Search for the cell housing the specified text and yield its [X, Y] center coordinate. 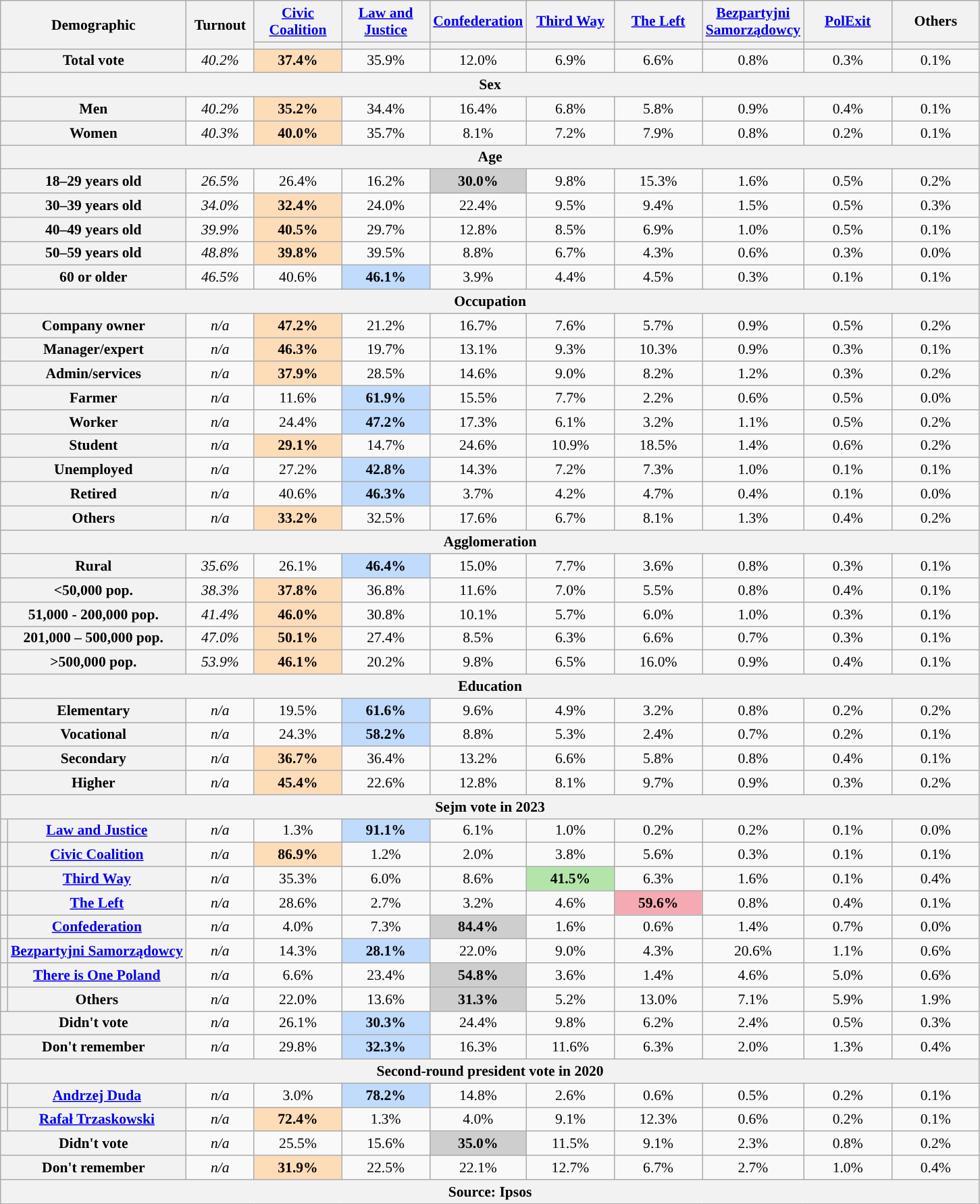
Student [93, 446]
22.6% [386, 783]
30.3% [386, 1023]
Demographic [93, 24]
21.2% [386, 325]
31.9% [298, 1168]
12.0% [478, 61]
Occupation [490, 302]
86.9% [298, 855]
Age [490, 157]
6.8% [570, 109]
41.5% [570, 879]
Manager/expert [93, 350]
>500,000 pop. [93, 662]
2.6% [570, 1095]
Elementary [93, 710]
9.6% [478, 710]
37.8% [298, 590]
15.5% [478, 398]
12.3% [659, 1120]
33.2% [298, 518]
3.8% [570, 855]
4.5% [659, 278]
50.1% [298, 638]
8.6% [478, 879]
30.0% [478, 182]
16.0% [659, 662]
26.5% [220, 182]
2.3% [753, 1144]
22.5% [386, 1168]
46.5% [220, 278]
17.3% [478, 422]
10.1% [478, 614]
18–29 years old [93, 182]
5.0% [848, 975]
35.7% [386, 133]
3.9% [478, 278]
48.8% [220, 253]
9.4% [659, 205]
50–59 years old [93, 253]
58.2% [386, 735]
2.2% [659, 398]
5.5% [659, 590]
9.5% [570, 205]
5.6% [659, 855]
72.4% [298, 1120]
35.2% [298, 109]
37.4% [298, 61]
59.6% [659, 903]
11.5% [570, 1144]
35.6% [220, 567]
16.2% [386, 182]
23.4% [386, 975]
Andrzej Duda [97, 1095]
40.0% [298, 133]
40.3% [220, 133]
16.3% [478, 1047]
4.2% [570, 494]
12.7% [570, 1168]
7.1% [753, 999]
20.2% [386, 662]
6.2% [659, 1023]
Sejm vote in 2023 [490, 807]
10.3% [659, 350]
29.8% [298, 1047]
39.8% [298, 253]
35.0% [478, 1144]
91.1% [386, 831]
29.1% [298, 446]
51,000 - 200,000 pop. [93, 614]
46.4% [386, 567]
78.2% [386, 1095]
10.9% [570, 446]
22.4% [478, 205]
13.1% [478, 350]
41.4% [220, 614]
201,000 – 500,000 pop. [93, 638]
PolExit [848, 22]
39.9% [220, 230]
34.0% [220, 205]
29.7% [386, 230]
31.3% [478, 999]
24.0% [386, 205]
5.3% [570, 735]
40–49 years old [93, 230]
Second-round president vote in 2020 [490, 1072]
Rural [93, 567]
36.7% [298, 759]
Education [490, 687]
Company owner [93, 325]
Admin/services [93, 374]
84.4% [478, 927]
7.0% [570, 590]
22.1% [478, 1168]
Source: Ipsos [490, 1192]
4.7% [659, 494]
9.7% [659, 783]
34.4% [386, 109]
20.6% [753, 951]
6.5% [570, 662]
Higher [93, 783]
30.8% [386, 614]
Turnout [220, 24]
3.0% [298, 1095]
19.5% [298, 710]
15.3% [659, 182]
19.7% [386, 350]
53.9% [220, 662]
<50,000 pop. [93, 590]
16.7% [478, 325]
54.8% [478, 975]
13.6% [386, 999]
Farmer [93, 398]
14.7% [386, 446]
Secondary [93, 759]
47.0% [220, 638]
38.3% [220, 590]
1.5% [753, 205]
45.4% [298, 783]
61.6% [386, 710]
28.1% [386, 951]
Retired [93, 494]
16.4% [478, 109]
Rafał Trzaskowski [97, 1120]
Agglomeration [490, 542]
40.5% [298, 230]
46.0% [298, 614]
30–39 years old [93, 205]
27.2% [298, 470]
32.5% [386, 518]
1.9% [935, 999]
35.9% [386, 61]
14.8% [478, 1095]
28.5% [386, 374]
15.0% [478, 567]
5.9% [848, 999]
Men [93, 109]
18.5% [659, 446]
39.5% [386, 253]
14.6% [478, 374]
7.9% [659, 133]
32.3% [386, 1047]
Worker [93, 422]
61.9% [386, 398]
24.6% [478, 446]
Sex [490, 85]
13.0% [659, 999]
28.6% [298, 903]
9.3% [570, 350]
4.9% [570, 710]
15.6% [386, 1144]
36.8% [386, 590]
37.9% [298, 374]
36.4% [386, 759]
32.4% [298, 205]
5.2% [570, 999]
25.5% [298, 1144]
There is One Poland [97, 975]
8.2% [659, 374]
42.8% [386, 470]
24.3% [298, 735]
26.4% [298, 182]
Total vote [93, 61]
17.6% [478, 518]
4.4% [570, 278]
35.3% [298, 879]
13.2% [478, 759]
3.7% [478, 494]
Women [93, 133]
27.4% [386, 638]
Vocational [93, 735]
Unemployed [93, 470]
60 or older [93, 278]
7.6% [570, 325]
